Determine the [X, Y] coordinate at the center of the cell enclosing the given text.  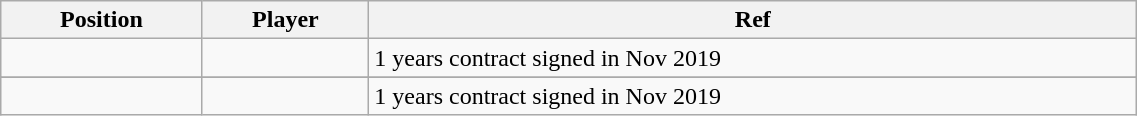
Player [286, 20]
Position [102, 20]
Ref [753, 20]
